From the cell containing the given text, extract its center point as [X, Y] coordinate. 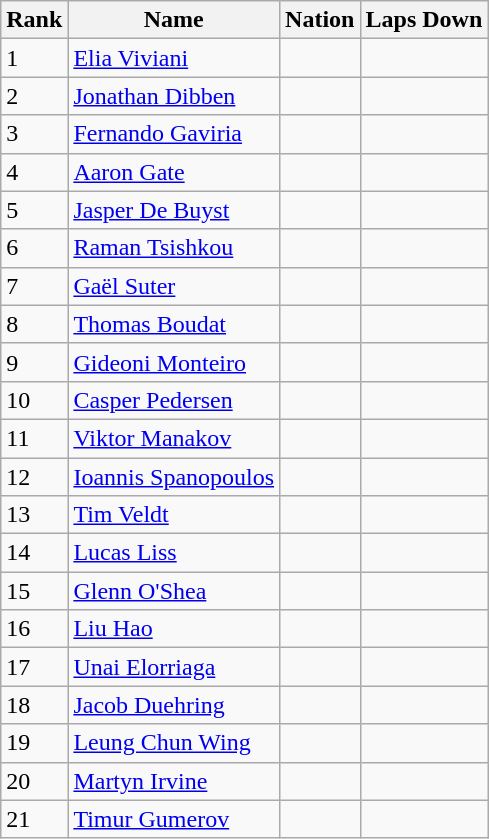
17 [34, 667]
Rank [34, 20]
Jonathan Dibben [174, 96]
16 [34, 629]
Liu Hao [174, 629]
Elia Viviani [174, 58]
6 [34, 248]
7 [34, 286]
19 [34, 743]
Timur Gumerov [174, 819]
10 [34, 400]
3 [34, 134]
2 [34, 96]
Viktor Manakov [174, 438]
Thomas Boudat [174, 324]
Martyn Irvine [174, 781]
Laps Down [424, 20]
18 [34, 705]
1 [34, 58]
Ioannis Spanopoulos [174, 477]
Raman Tsishkou [174, 248]
Aaron Gate [174, 172]
Unai Elorriaga [174, 667]
Gideoni Monteiro [174, 362]
Tim Veldt [174, 515]
Leung Chun Wing [174, 743]
Glenn O'Shea [174, 591]
5 [34, 210]
20 [34, 781]
12 [34, 477]
Jasper De Buyst [174, 210]
14 [34, 553]
11 [34, 438]
Casper Pedersen [174, 400]
4 [34, 172]
8 [34, 324]
Jacob Duehring [174, 705]
15 [34, 591]
Name [174, 20]
21 [34, 819]
9 [34, 362]
13 [34, 515]
Fernando Gaviria [174, 134]
Gaël Suter [174, 286]
Lucas Liss [174, 553]
Nation [320, 20]
